Locate the cell with the specified text and output its (X, Y) center coordinate. 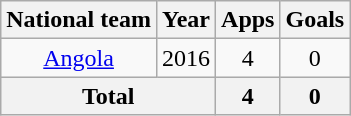
National team (79, 20)
Apps (248, 20)
2016 (186, 58)
Total (108, 96)
Angola (79, 58)
Goals (315, 20)
Year (186, 20)
